Provide the [X, Y] coordinate of the cell's center where the given text is located.  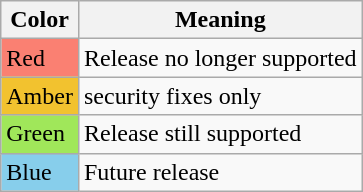
Blue [40, 172]
Amber [40, 96]
Color [40, 20]
Future release [220, 172]
Release still supported [220, 134]
Green [40, 134]
Meaning [220, 20]
security fixes only [220, 96]
Red [40, 58]
Release no longer supported [220, 58]
